Locate the cell with the specified text and output its (X, Y) center coordinate. 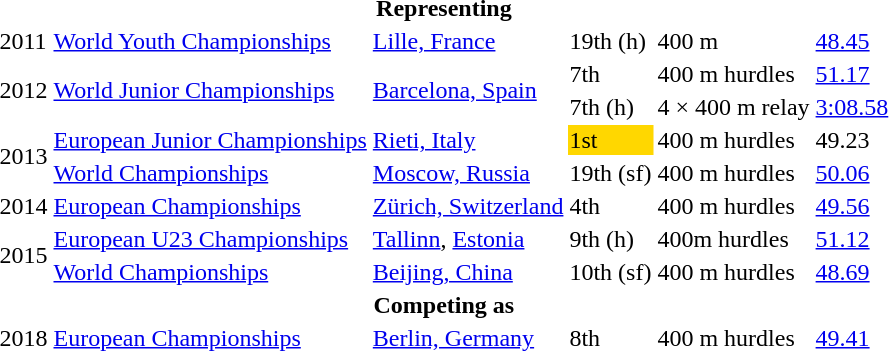
Tallinn, Estonia (468, 239)
Rieti, Italy (468, 140)
World Junior Championships (210, 90)
Moscow, Russia (468, 173)
Beijing, China (468, 272)
400m hurdles (734, 239)
European Championships (210, 206)
1st (610, 140)
4th (610, 206)
7th (h) (610, 107)
European U23 Championships (210, 239)
World Youth Championships (210, 41)
400 m (734, 41)
9th (h) (610, 239)
10th (sf) (610, 272)
European Junior Championships (210, 140)
Barcelona, Spain (468, 90)
Zürich, Switzerland (468, 206)
19th (h) (610, 41)
19th (sf) (610, 173)
Lille, France (468, 41)
4 × 400 m relay (734, 107)
7th (610, 74)
